Capture the cell that displays the provided text and extract its [X, Y] central coordinate. 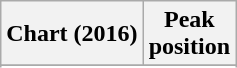
Chart (2016) [72, 34]
Peak position [189, 34]
